Return the [x, y] coordinate for the center point of the cell that contains the specified text.  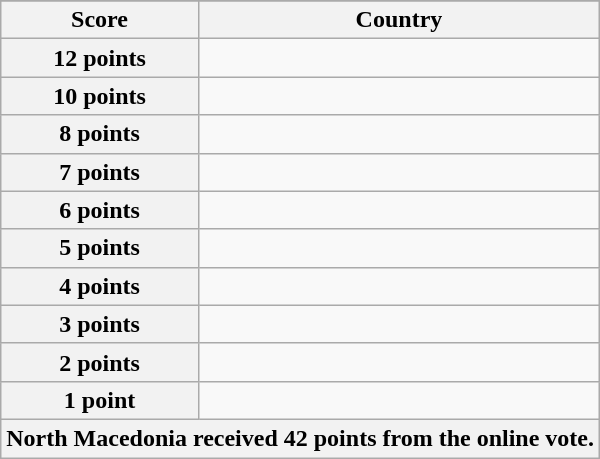
10 points [100, 96]
Score [100, 20]
5 points [100, 248]
1 point [100, 400]
6 points [100, 210]
7 points [100, 172]
Country [398, 20]
12 points [100, 58]
3 points [100, 324]
2 points [100, 362]
North Macedonia received 42 points from the online vote. [300, 438]
4 points [100, 286]
8 points [100, 134]
